Capture the cell that displays the provided text and extract its (X, Y) central coordinate. 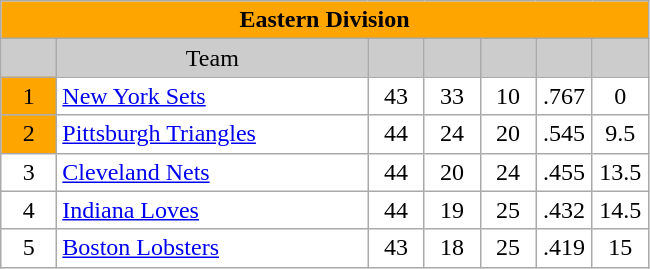
0 (620, 96)
Indiana Loves (212, 210)
.767 (564, 96)
New York Sets (212, 96)
15 (620, 248)
.545 (564, 134)
Pittsburgh Triangles (212, 134)
.419 (564, 248)
.432 (564, 210)
2 (29, 134)
13.5 (620, 172)
18 (452, 248)
4 (29, 210)
3 (29, 172)
1 (29, 96)
14.5 (620, 210)
9.5 (620, 134)
.455 (564, 172)
5 (29, 248)
Cleveland Nets (212, 172)
Boston Lobsters (212, 248)
19 (452, 210)
Team (212, 58)
10 (508, 96)
33 (452, 96)
Eastern Division (324, 20)
